Identify which cell holds the provided text, then report its (X, Y) central coordinate. 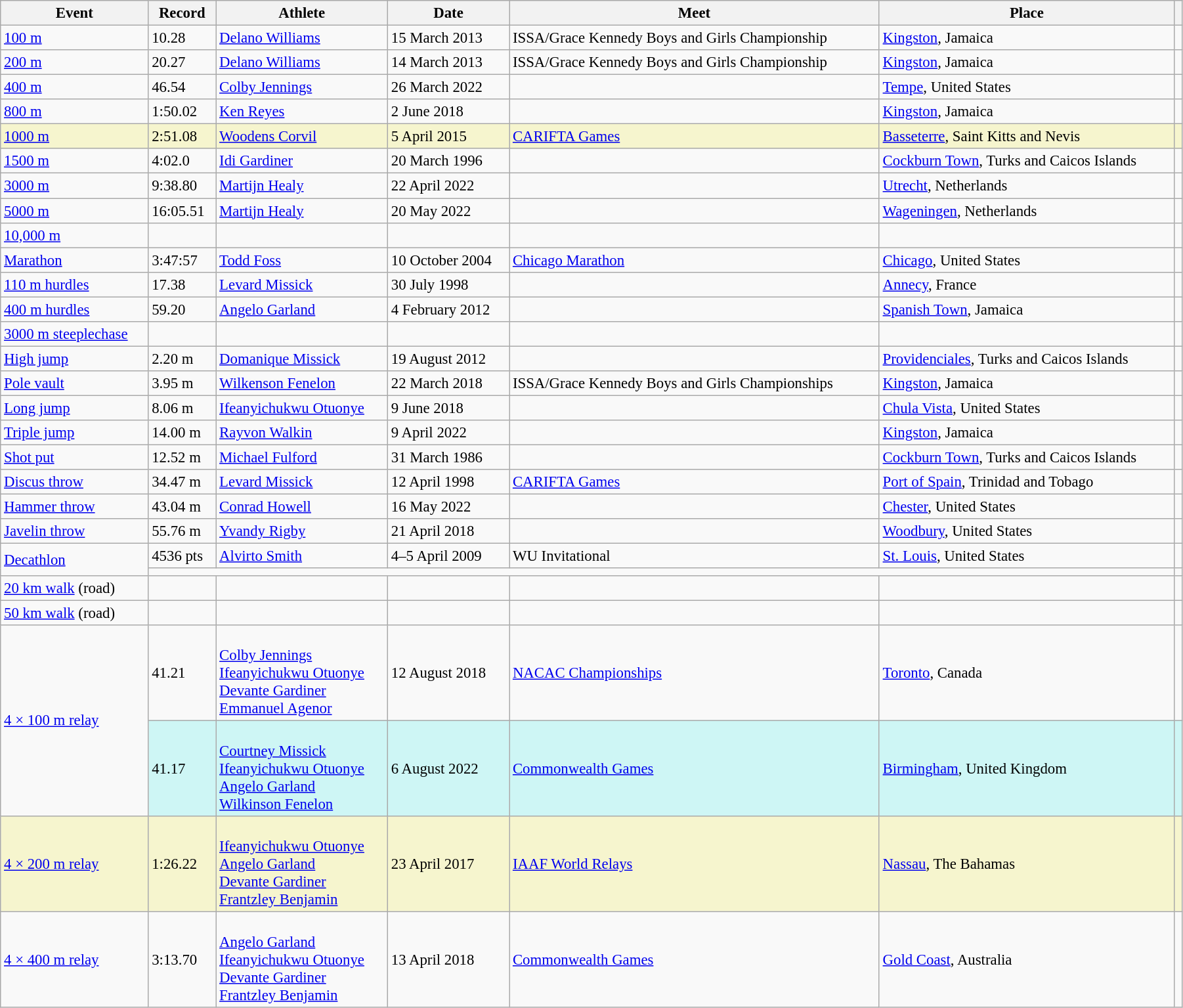
Idi Gardiner (302, 161)
4 × 400 m relay (75, 959)
9:38.80 (183, 186)
43.04 m (183, 507)
30 July 1998 (448, 284)
Record (183, 13)
Domanique Missick (302, 359)
Decathlon (75, 559)
10 October 2004 (448, 260)
16:05.51 (183, 211)
10.28 (183, 38)
22 March 2018 (448, 383)
400 m (75, 87)
5 April 2015 (448, 137)
Conrad Howell (302, 507)
Yvandy Rigby (302, 531)
Shot put (75, 458)
46.54 (183, 87)
12 April 1998 (448, 482)
12 August 2018 (448, 672)
Marathon (75, 260)
21 April 2018 (448, 531)
1500 m (75, 161)
4 February 2012 (448, 309)
Alvirto Smith (302, 556)
Chicago, United States (1027, 260)
3.95 m (183, 383)
100 m (75, 38)
WU Invitational (695, 556)
Chester, United States (1027, 507)
Place (1027, 13)
Triple jump (75, 433)
Ifeanyichukwu Otuonye (302, 408)
3:13.70 (183, 959)
Javelin throw (75, 531)
St. Louis, United States (1027, 556)
Hammer throw (75, 507)
Rayvon Walkin (302, 433)
22 April 2022 (448, 186)
59.20 (183, 309)
200 m (75, 62)
Chicago Marathon (695, 260)
5000 m (75, 211)
Angelo GarlandIfeanyichukwu OtuonyeDevante GardinerFrantzley Benjamin (302, 959)
31 March 1986 (448, 458)
4 × 200 m relay (75, 864)
4536 pts (183, 556)
41.17 (183, 768)
17.38 (183, 284)
Angelo Garland (302, 309)
Woodbury, United States (1027, 531)
Colby Jennings (302, 87)
41.21 (183, 672)
Ken Reyes (302, 112)
19 August 2012 (448, 359)
800 m (75, 112)
Spanish Town, Jamaica (1027, 309)
2:51.08 (183, 137)
20.27 (183, 62)
Nassau, The Bahamas (1027, 864)
3:47:57 (183, 260)
14.00 m (183, 433)
Event (75, 13)
Meet (695, 13)
50 km walk (road) (75, 613)
Annecy, France (1027, 284)
9 April 2022 (448, 433)
Utrecht, Netherlands (1027, 186)
3000 m steeplechase (75, 334)
4 × 100 m relay (75, 720)
13 April 2018 (448, 959)
110 m hurdles (75, 284)
Date (448, 13)
400 m hurdles (75, 309)
4–5 April 2009 (448, 556)
Colby JenningsIfeanyichukwu OtuonyeDevante GardinerEmmanuel Agenor (302, 672)
34.47 m (183, 482)
Pole vault (75, 383)
Tempe, United States (1027, 87)
20 km walk (road) (75, 588)
Michael Fulford (302, 458)
Ifeanyichukwu OtuonyeAngelo GarlandDevante GardinerFrantzley Benjamin (302, 864)
Athlete (302, 13)
1:26.22 (183, 864)
High jump (75, 359)
NACAC Championships (695, 672)
Woodens Corvil (302, 137)
4:02.0 (183, 161)
ISSA/Grace Kennedy Boys and Girls Championships (695, 383)
Discus throw (75, 482)
Port of Spain, Trinidad and Tobago (1027, 482)
14 March 2013 (448, 62)
26 March 2022 (448, 87)
8.06 m (183, 408)
10,000 m (75, 235)
Wilkenson Fenelon (302, 383)
Courtney MissickIfeanyichukwu OtuonyeAngelo GarlandWilkinson Fenelon (302, 768)
Toronto, Canada (1027, 672)
Wageningen, Netherlands (1027, 211)
3000 m (75, 186)
55.76 m (183, 531)
1000 m (75, 137)
Providenciales, Turks and Caicos Islands (1027, 359)
1:50.02 (183, 112)
15 March 2013 (448, 38)
2.20 m (183, 359)
Gold Coast, Australia (1027, 959)
20 March 1996 (448, 161)
9 June 2018 (448, 408)
12.52 m (183, 458)
IAAF World Relays (695, 864)
6 August 2022 (448, 768)
Long jump (75, 408)
Chula Vista, United States (1027, 408)
Birmingham, United Kingdom (1027, 768)
16 May 2022 (448, 507)
Todd Foss (302, 260)
23 April 2017 (448, 864)
Basseterre, Saint Kitts and Nevis (1027, 137)
2 June 2018 (448, 112)
20 May 2022 (448, 211)
